Detect which cell encompasses the target text, then output its (X, Y) center coordinate. 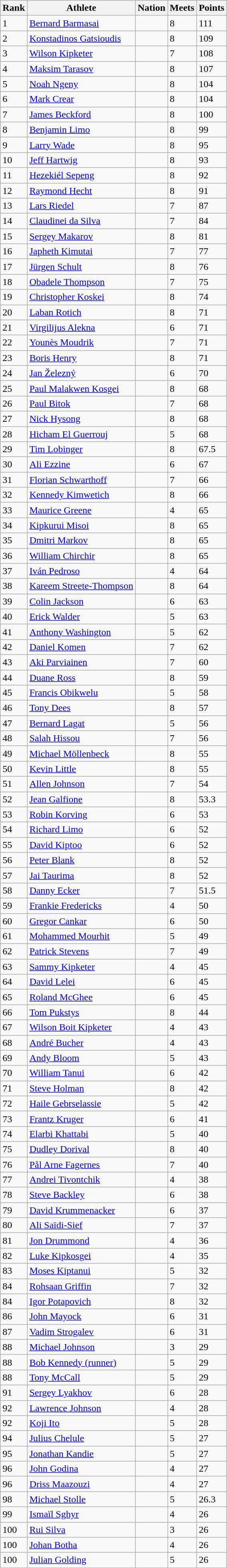
Rohsaan Griffin (81, 1286)
10 (14, 160)
Rank (14, 8)
48 (14, 738)
Andy Bloom (81, 1058)
David Krummenacker (81, 1210)
Ali Ezzine (81, 465)
Jan Železný (81, 373)
Colin Jackson (81, 601)
Roland McGhee (81, 997)
John Godina (81, 1469)
109 (211, 38)
Dmitri Markov (81, 541)
Rui Silva (81, 1530)
Steve Backley (81, 1195)
Ali Saïdi-Sief (81, 1225)
Francis Obikwelu (81, 693)
15 (14, 236)
Allen Johnson (81, 784)
13 (14, 206)
Jürgen Schult (81, 267)
Patrick Stevens (81, 952)
Florian Schwarthoff (81, 480)
Raymond Hecht (81, 191)
John Mayock (81, 1317)
Paul Malakwen Kosgei (81, 388)
78 (14, 1195)
Kennedy Kimwetich (81, 495)
Michael Möllenbeck (81, 754)
André Bucher (81, 1043)
33 (14, 510)
Jean Galfione (81, 799)
Julian Golding (81, 1560)
111 (211, 23)
79 (14, 1210)
Konstadinos Gatsioudis (81, 38)
39 (14, 601)
David Kiptoo (81, 845)
Hicham El Guerrouj (81, 434)
Tony Dees (81, 708)
25 (14, 388)
Maksim Tarasov (81, 69)
Obadele Thompson (81, 282)
Sergey Lyakhov (81, 1392)
Michael Stolle (81, 1499)
Claudinei da Silva (81, 221)
William Tanui (81, 1073)
11 (14, 175)
9 (14, 145)
23 (14, 358)
Noah Ngeny (81, 84)
82 (14, 1256)
Moses Kiptanui (81, 1271)
Johan Botha (81, 1545)
Duane Ross (81, 678)
Nation (151, 8)
Frantz Kruger (81, 1119)
Anthony Washington (81, 632)
Koji Ito (81, 1423)
20 (14, 312)
73 (14, 1119)
Jeff Hartwig (81, 160)
Igor Potapovich (81, 1301)
Lars Riedel (81, 206)
12 (14, 191)
Elarbi Khattabi (81, 1134)
26.3 (211, 1499)
16 (14, 251)
Jon Drummond (81, 1241)
Laban Rotich (81, 312)
Pål Arne Fagernes (81, 1165)
Benjamin Limo (81, 130)
Tim Lobinger (81, 449)
Boris Henry (81, 358)
86 (14, 1317)
Bernard Lagat (81, 723)
Robin Korving (81, 814)
17 (14, 267)
Iván Pedroso (81, 571)
Frankie Fredericks (81, 906)
51.5 (211, 890)
21 (14, 327)
Tom Pukstys (81, 1012)
47 (14, 723)
Sammy Kipketer (81, 967)
Mark Crear (81, 99)
61 (14, 936)
14 (14, 221)
22 (14, 343)
David Lelei (81, 982)
83 (14, 1271)
Richard Limo (81, 830)
2 (14, 38)
Bernard Barmasai (81, 23)
24 (14, 373)
Vadim Strogalev (81, 1332)
Andrei Tivontchik (81, 1180)
Wilson Boit Kipketer (81, 1027)
Julius Chelule (81, 1438)
Lawrence Johnson (81, 1408)
Paul Bitok (81, 403)
Mohammed Mourhit (81, 936)
Tony McCall (81, 1377)
80 (14, 1225)
53.3 (211, 799)
Driss Maazouzi (81, 1484)
William Chirchir (81, 556)
19 (14, 297)
Athlete (81, 8)
Points (211, 8)
Kipkurui Misoi (81, 525)
108 (211, 54)
Michael Johnson (81, 1347)
69 (14, 1058)
107 (211, 69)
Wilson Kipketer (81, 54)
Luke Kipkosgei (81, 1256)
Virgilijus Alekna (81, 327)
Gregor Cankar (81, 921)
Peter Blank (81, 860)
Daniel Komen (81, 647)
46 (14, 708)
Dudley Dorival (81, 1149)
34 (14, 525)
Christopher Koskei (81, 297)
Haile Gebrselassie (81, 1103)
Aki Parviainen (81, 662)
30 (14, 465)
Kevin Little (81, 769)
Erick Walder (81, 616)
Younès Moudrik (81, 343)
98 (14, 1499)
Salah Hissou (81, 738)
Kareem Streete-Thompson (81, 586)
93 (211, 160)
Sergey Makarov (81, 236)
Steve Holman (81, 1088)
Nick Hysong (81, 419)
67.5 (211, 449)
Jonathan Kandie (81, 1454)
94 (14, 1438)
Japheth Kimutai (81, 251)
Larry Wade (81, 145)
Meets (182, 8)
72 (14, 1103)
1 (14, 23)
Maurice Greene (81, 510)
Ismaïl Sghyr (81, 1514)
Hezekiél Sepeng (81, 175)
Jai Taurima (81, 875)
James Beckford (81, 114)
Danny Ecker (81, 890)
51 (14, 784)
18 (14, 282)
Bob Kennedy (runner) (81, 1362)
